Return [x, y] of the center of cell containing provided text 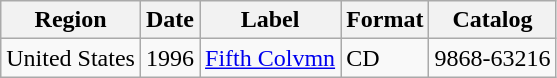
Date [170, 20]
Catalog [492, 20]
Label [270, 20]
CD [385, 58]
Region [71, 20]
1996 [170, 58]
9868-63216 [492, 58]
United States [71, 58]
Fifth Colvmn [270, 58]
Format [385, 20]
